Pinpoint the cell where the given text exists, returning its (x, y) midpoint coordinate. 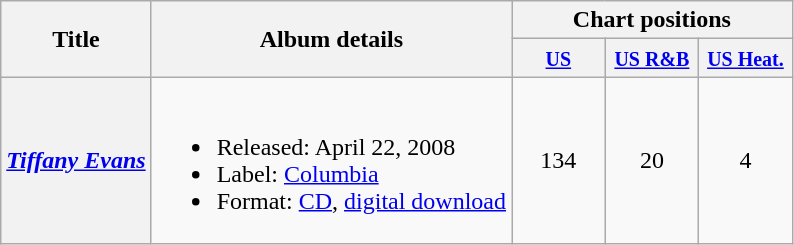
134 (559, 160)
Album details (331, 39)
US (559, 58)
US R&B (652, 58)
Title (76, 39)
4 (746, 160)
20 (652, 160)
Chart positions (652, 20)
Released: April 22, 2008Label: ColumbiaFormat: CD, digital download (331, 160)
US Heat. (746, 58)
Tiffany Evans (76, 160)
